Provide the [X, Y] coordinate of the cell's center where the given text is located.  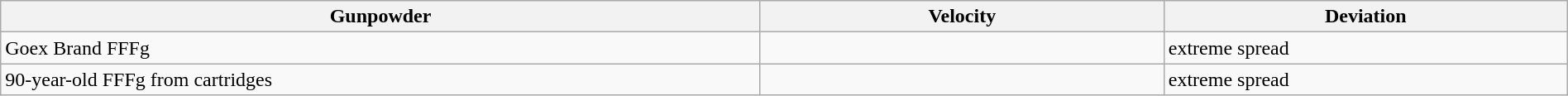
90-year-old FFFg from cartridges [380, 79]
Velocity [962, 17]
Deviation [1365, 17]
Goex Brand FFFg [380, 48]
Gunpowder [380, 17]
